Determine the (X, Y) coordinate at the center of the cell enclosing the given text.  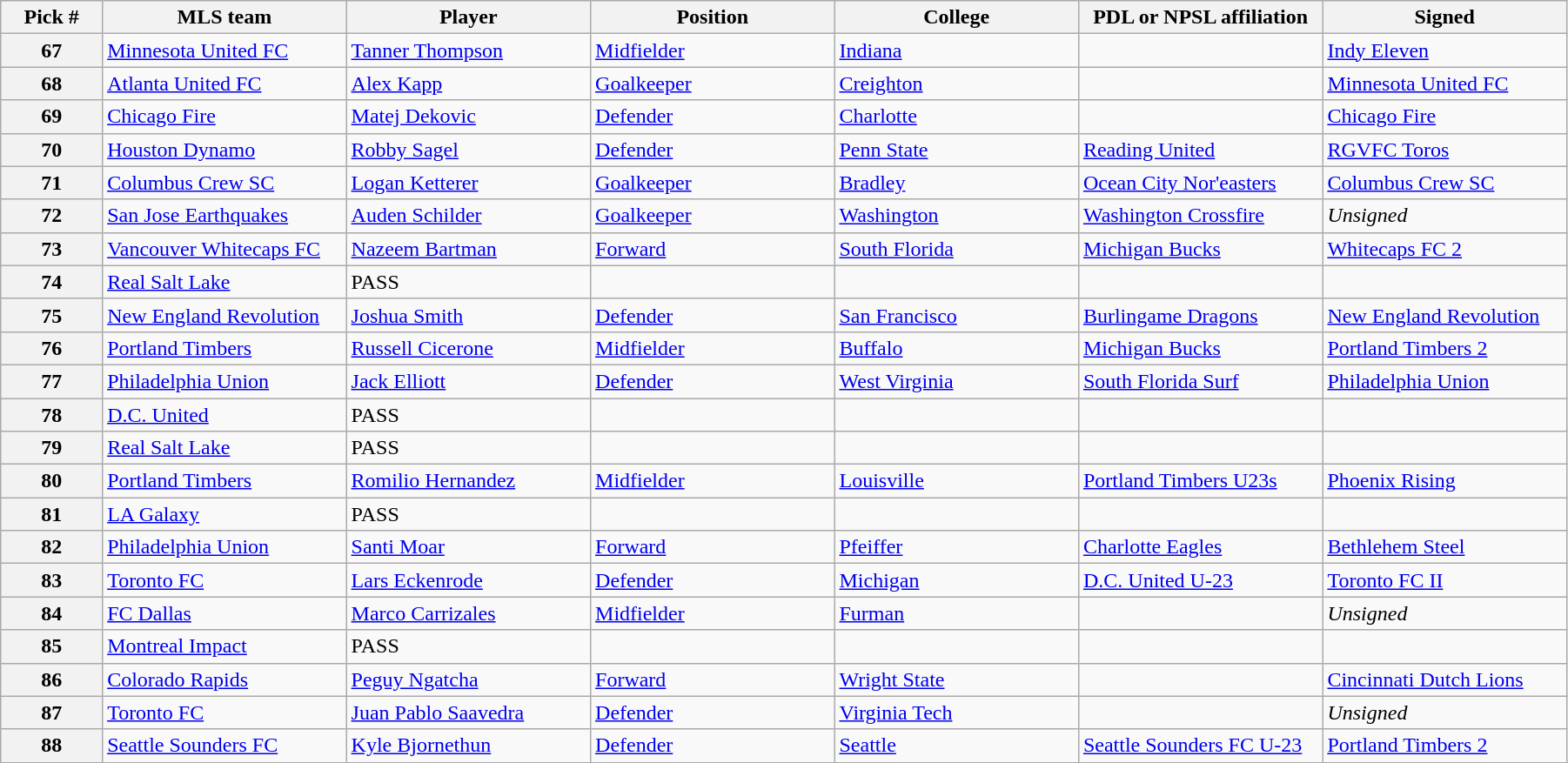
Seattle Sounders FC U-23 (1200, 746)
82 (52, 547)
Virginia Tech (956, 713)
Position (713, 17)
Ocean City Nor'easters (1200, 183)
Penn State (956, 150)
88 (52, 746)
Wright State (956, 679)
D.C. United U-23 (1200, 580)
87 (52, 713)
Matej Dekovic (468, 117)
Signed (1444, 17)
RGVFC Toros (1444, 150)
85 (52, 646)
MLS team (224, 17)
Bradley (956, 183)
Michigan (956, 580)
Houston Dynamo (224, 150)
Phoenix Rising (1444, 481)
Cincinnati Dutch Lions (1444, 679)
Logan Ketterer (468, 183)
Juan Pablo Saavedra (468, 713)
73 (52, 249)
College (956, 17)
Washington (956, 216)
Buffalo (956, 348)
81 (52, 514)
67 (52, 50)
Portland Timbers U23s (1200, 481)
Louisville (956, 481)
PDL or NPSL affiliation (1200, 17)
San Jose Earthquakes (224, 216)
Pfeiffer (956, 547)
86 (52, 679)
Indiana (956, 50)
Washington Crossfire (1200, 216)
Santi Moar (468, 547)
Tanner Thompson (468, 50)
76 (52, 348)
80 (52, 481)
Romilio Hernandez (468, 481)
83 (52, 580)
Reading United (1200, 150)
Joshua Smith (468, 315)
Charlotte Eagles (1200, 547)
San Francisco (956, 315)
77 (52, 381)
Lars Eckenrode (468, 580)
Colorado Rapids (224, 679)
FC Dallas (224, 613)
Vancouver Whitecaps FC (224, 249)
Montreal Impact (224, 646)
74 (52, 282)
Burlingame Dragons (1200, 315)
Alex Kapp (468, 84)
Furman (956, 613)
Pick # (52, 17)
Bethlehem Steel (1444, 547)
South Florida (956, 249)
Kyle Bjornethun (468, 746)
69 (52, 117)
84 (52, 613)
Russell Cicerone (468, 348)
72 (52, 216)
70 (52, 150)
Whitecaps FC 2 (1444, 249)
Nazeem Bartman (468, 249)
South Florida Surf (1200, 381)
LA Galaxy (224, 514)
Toronto FC II (1444, 580)
Atlanta United FC (224, 84)
71 (52, 183)
West Virginia (956, 381)
Player (468, 17)
Robby Sagel (468, 150)
D.C. United (224, 415)
Peguy Ngatcha (468, 679)
Seattle (956, 746)
Seattle Sounders FC (224, 746)
Jack Elliott (468, 381)
Auden Schilder (468, 216)
75 (52, 315)
Marco Carrizales (468, 613)
Indy Eleven (1444, 50)
Charlotte (956, 117)
79 (52, 448)
78 (52, 415)
68 (52, 84)
Creighton (956, 84)
